Output the (x, y) coordinate of the center of the cell containing the given text.  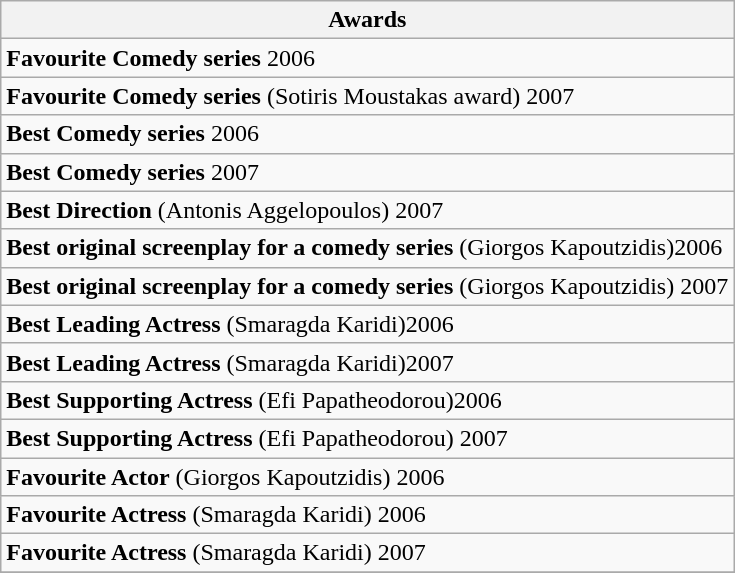
Favourite Comedy series 2006 (368, 58)
Awards (368, 20)
Best Comedy series 2006 (368, 134)
Best Direction (Antonis Aggelopoulos) 2007 (368, 210)
Best Supporting Actress (Efi Papatheodorou)2006 (368, 400)
Best Leading Actress (Smaragda Karidi)2007 (368, 362)
Best Comedy series 2007 (368, 172)
Best Leading Actress (Smaragda Karidi)2006 (368, 324)
Best original screenplay for a comedy series (Giorgos Kapoutzidis)2006 (368, 248)
Best Supporting Actress (Efi Papatheodorou) 2007 (368, 438)
Favourite Actress (Smaragda Karidi) 2006 (368, 515)
Favourite Actor (Giorgos Kapoutzidis) 2006 (368, 477)
Best original screenplay for a comedy series (Giorgos Kapoutzidis) 2007 (368, 286)
Favourite Actress (Smaragda Karidi) 2007 (368, 553)
Favourite Comedy series (Sotiris Moustakas award) 2007 (368, 96)
